Extract the [X, Y] coordinate from the center of the cell holding the provided text.  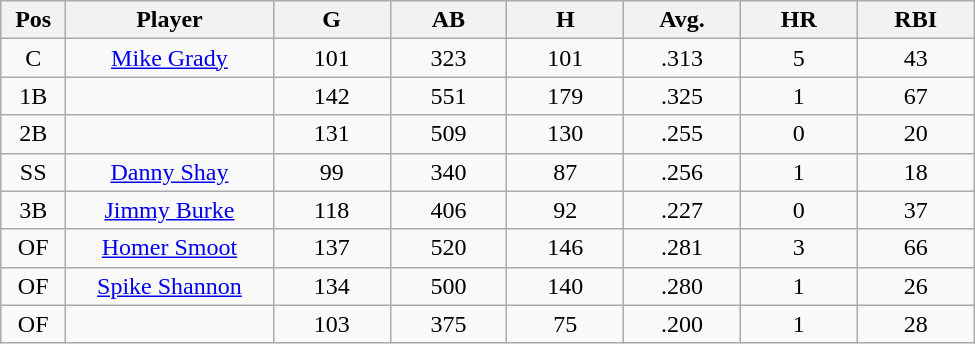
Homer Smoot [170, 248]
146 [566, 248]
3 [798, 248]
87 [566, 172]
Pos [34, 20]
520 [448, 248]
179 [566, 96]
H [566, 20]
118 [332, 210]
3B [34, 210]
Jimmy Burke [170, 210]
92 [566, 210]
.227 [682, 210]
.325 [682, 96]
Mike Grady [170, 58]
.281 [682, 248]
RBI [916, 20]
131 [332, 134]
.256 [682, 172]
43 [916, 58]
Avg. [682, 20]
500 [448, 286]
Spike Shannon [170, 286]
75 [566, 324]
99 [332, 172]
66 [916, 248]
323 [448, 58]
.255 [682, 134]
5 [798, 58]
406 [448, 210]
551 [448, 96]
134 [332, 286]
.280 [682, 286]
28 [916, 324]
G [332, 20]
103 [332, 324]
140 [566, 286]
.313 [682, 58]
Danny Shay [170, 172]
1B [34, 96]
HR [798, 20]
509 [448, 134]
137 [332, 248]
18 [916, 172]
67 [916, 96]
AB [448, 20]
20 [916, 134]
375 [448, 324]
Player [170, 20]
SS [34, 172]
130 [566, 134]
.200 [682, 324]
26 [916, 286]
C [34, 58]
142 [332, 96]
37 [916, 210]
2B [34, 134]
340 [448, 172]
